Return [X, Y] of the center of cell containing provided text 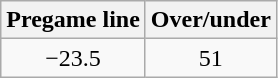
Pregame line [74, 20]
51 [210, 58]
−23.5 [74, 58]
Over/under [210, 20]
